Return the [X, Y] coordinate for the center point of the cell that contains the specified text.  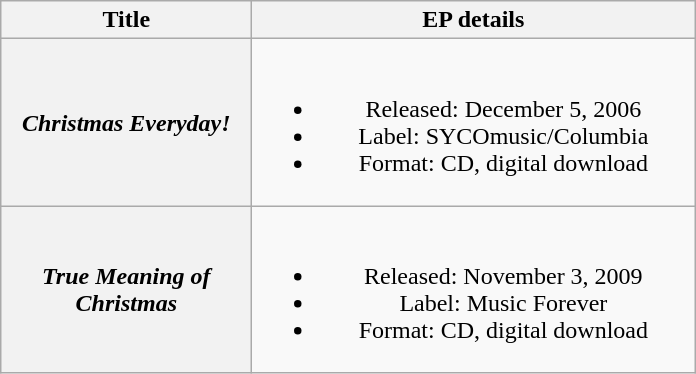
Christmas Everyday! [126, 122]
EP details [474, 20]
Released: December 5, 2006Label: SYCOmusic/ColumbiaFormat: CD, digital download [474, 122]
Released: November 3, 2009Label: Music ForeverFormat: CD, digital download [474, 290]
True Meaning of Christmas [126, 290]
Title [126, 20]
